Capture the cell that displays the provided text and extract its [x, y] central coordinate. 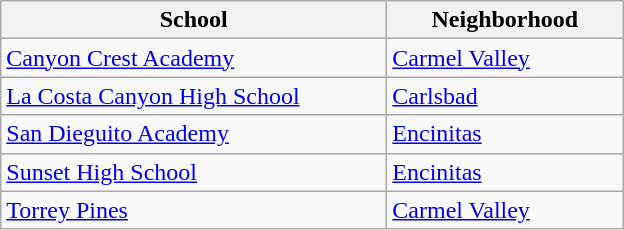
San Dieguito Academy [194, 134]
La Costa Canyon High School [194, 96]
School [194, 20]
Carlsbad [505, 96]
Neighborhood [505, 20]
Torrey Pines [194, 210]
Canyon Crest Academy [194, 58]
Sunset High School [194, 172]
